Search for the cell housing the specified text and yield its (x, y) center coordinate. 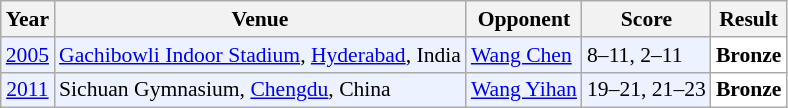
Opponent (524, 19)
Year (28, 19)
Score (646, 19)
Wang Chen (524, 55)
Gachibowli Indoor Stadium, Hyderabad, India (260, 55)
Wang Yihan (524, 90)
2011 (28, 90)
19–21, 21–23 (646, 90)
Sichuan Gymnasium, Chengdu, China (260, 90)
2005 (28, 55)
Venue (260, 19)
8–11, 2–11 (646, 55)
Result (749, 19)
